Output the (X, Y) coordinate of the center of the cell containing the given text.  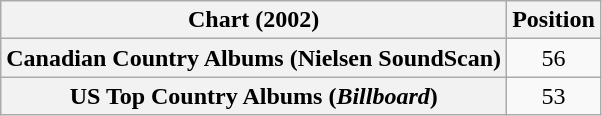
53 (554, 96)
Position (554, 20)
US Top Country Albums (Billboard) (254, 96)
Chart (2002) (254, 20)
Canadian Country Albums (Nielsen SoundScan) (254, 58)
56 (554, 58)
